Detect which cell encompasses the target text, then output its [X, Y] center coordinate. 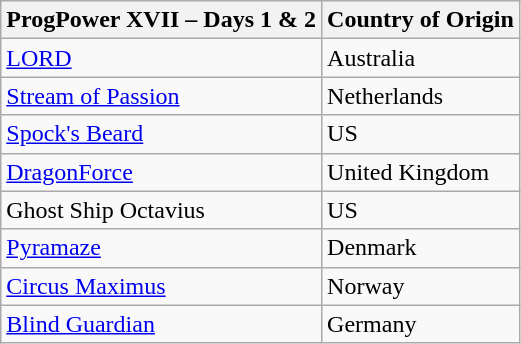
Norway [421, 286]
ProgPower XVII – Days 1 & 2 [162, 20]
Country of Origin [421, 20]
Denmark [421, 248]
DragonForce [162, 172]
Australia [421, 58]
Pyramaze [162, 248]
United Kingdom [421, 172]
Netherlands [421, 96]
LORD [162, 58]
Germany [421, 324]
Circus Maximus [162, 286]
Ghost Ship Octavius [162, 210]
Blind Guardian [162, 324]
Spock's Beard [162, 134]
Stream of Passion [162, 96]
